Locate the cell with the specified text and output its (X, Y) center coordinate. 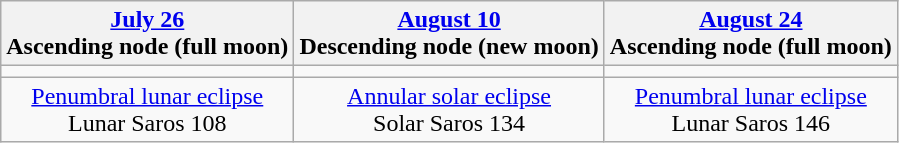
Annular solar eclipseSolar Saros 134 (449, 110)
Penumbral lunar eclipseLunar Saros 108 (148, 110)
August 10Descending node (new moon) (449, 34)
Penumbral lunar eclipseLunar Saros 146 (750, 110)
July 26Ascending node (full moon) (148, 34)
August 24Ascending node (full moon) (750, 34)
